Find where the given text appears and provide that cell's center as [X, Y] coordinate. 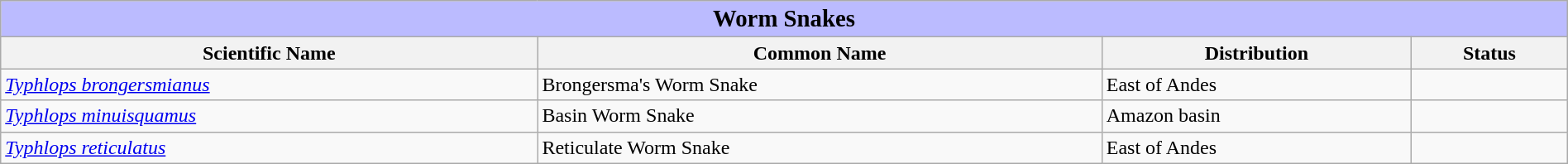
Amazon basin [1256, 116]
Worm Snakes [784, 19]
Brongersma's Worm Snake [820, 84]
Common Name [820, 53]
Scientific Name [270, 53]
Typhlops reticulatus [270, 147]
Status [1490, 53]
Basin Worm Snake [820, 116]
Distribution [1256, 53]
Typhlops brongersmianus [270, 84]
Typhlops minuisquamus [270, 116]
Reticulate Worm Snake [820, 147]
